Detect which cell encompasses the target text, then output its (x, y) center coordinate. 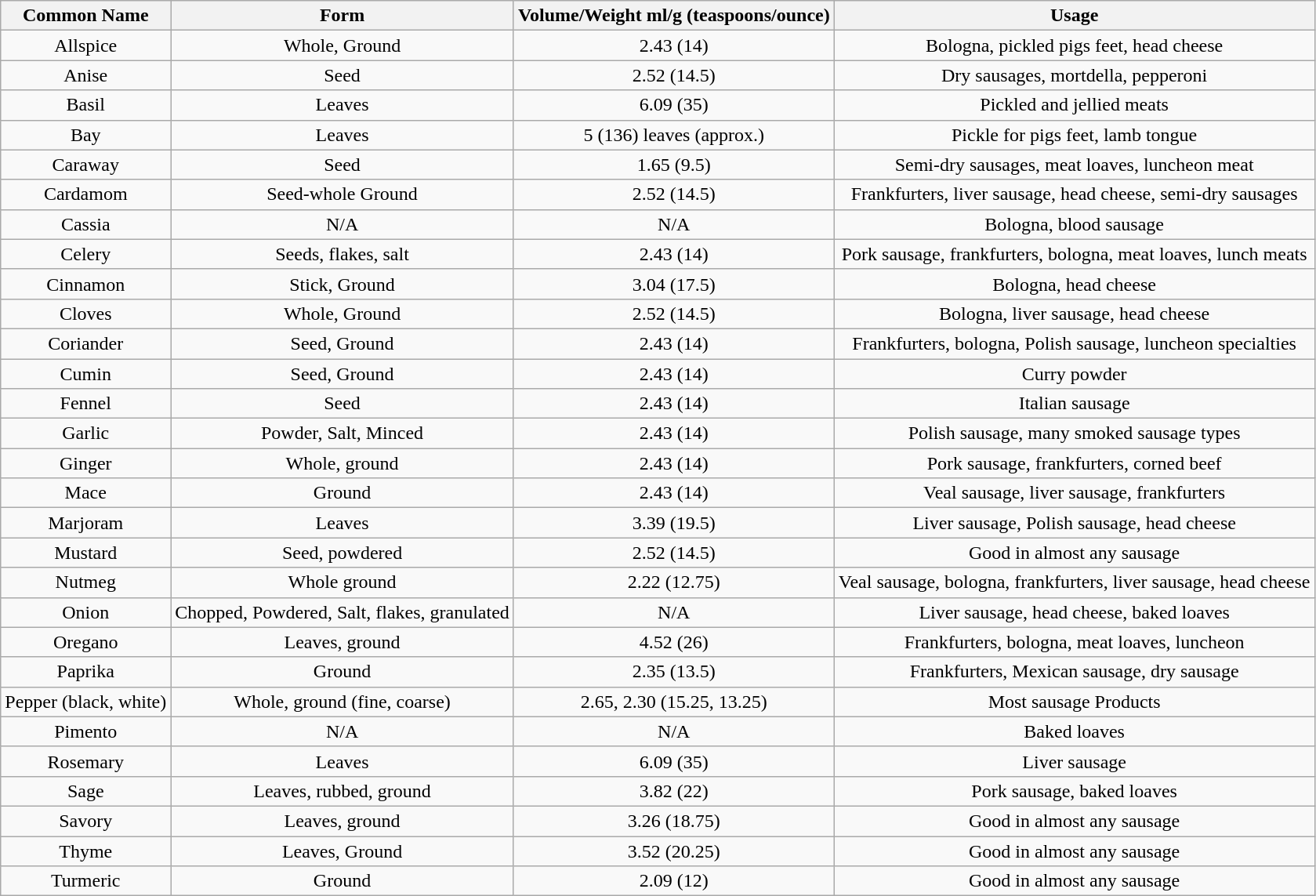
Savory (86, 821)
Anise (86, 75)
Whole, ground (fine, coarse) (343, 702)
Sage (86, 791)
Frankfurters, bologna, meat loaves, luncheon (1074, 642)
Curry powder (1074, 374)
Bologna, head cheese (1074, 284)
Oregano (86, 642)
Nutmeg (86, 582)
Marjoram (86, 523)
1.65 (9.5) (674, 165)
Seeds, flakes, salt (343, 254)
Pork sausage, baked loaves (1074, 791)
2.09 (12) (674, 881)
Bay (86, 135)
Pickle for pigs feet, lamb tongue (1074, 135)
4.52 (26) (674, 642)
Leaves, rubbed, ground (343, 791)
Whole ground (343, 582)
Cinnamon (86, 284)
Italian sausage (1074, 404)
Cassia (86, 224)
Cloves (86, 314)
3.39 (19.5) (674, 523)
Volume/Weight ml/g (teaspoons/ounce) (674, 16)
Pepper (black, white) (86, 702)
3.04 (17.5) (674, 284)
Dry sausages, mortdella, pepperoni (1074, 75)
Veal sausage, bologna, frankfurters, liver sausage, head cheese (1074, 582)
Liver sausage (1074, 761)
Thyme (86, 851)
Caraway (86, 165)
Usage (1074, 16)
Polish sausage, many smoked sausage types (1074, 433)
Frankfurters, liver sausage, head cheese, semi-dry sausages (1074, 194)
Pickled and jellied meats (1074, 105)
Semi-dry sausages, meat loaves, luncheon meat (1074, 165)
Liver sausage, Polish sausage, head cheese (1074, 523)
Most sausage Products (1074, 702)
Paprika (86, 672)
Seed-whole Ground (343, 194)
Cardamom (86, 194)
Garlic (86, 433)
Allspice (86, 45)
Onion (86, 612)
3.82 (22) (674, 791)
Pimento (86, 731)
3.52 (20.25) (674, 851)
Mace (86, 493)
Mustard (86, 553)
Seed, powdered (343, 553)
2.35 (13.5) (674, 672)
Leaves, Ground (343, 851)
Pork sausage, frankfurters, bologna, meat loaves, lunch meats (1074, 254)
5 (136) leaves (approx.) (674, 135)
Baked loaves (1074, 731)
2.22 (12.75) (674, 582)
Powder, Salt, Minced (343, 433)
Stick, Ground (343, 284)
Basil (86, 105)
Coriander (86, 343)
Whole, ground (343, 463)
Frankfurters, Mexican sausage, dry sausage (1074, 672)
Rosemary (86, 761)
Frankfurters, bologna, Polish sausage, luncheon specialties (1074, 343)
Form (343, 16)
2.65, 2.30 (15.25, 13.25) (674, 702)
Ginger (86, 463)
Celery (86, 254)
Common Name (86, 16)
Liver sausage, head cheese, baked loaves (1074, 612)
Bologna, pickled pigs feet, head cheese (1074, 45)
Bologna, liver sausage, head cheese (1074, 314)
Chopped, Powdered, Salt, flakes, granulated (343, 612)
Fennel (86, 404)
3.26 (18.75) (674, 821)
Turmeric (86, 881)
Bologna, blood sausage (1074, 224)
Cumin (86, 374)
Veal sausage, liver sausage, frankfurters (1074, 493)
Pork sausage, frankfurters, corned beef (1074, 463)
